Detect which cell encompasses the target text, then output its [x, y] center coordinate. 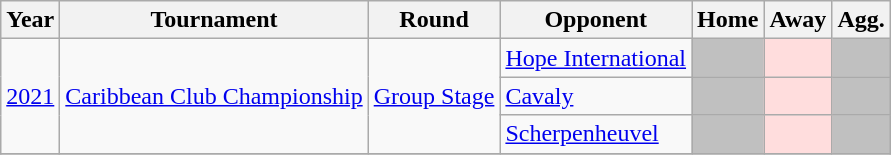
Group Stage [434, 96]
Away [798, 20]
Agg. [861, 20]
Caribbean Club Championship [214, 96]
Scherpenheuvel [596, 134]
Tournament [214, 20]
Round [434, 20]
Year [30, 20]
Opponent [596, 20]
2021 [30, 96]
Cavaly [596, 96]
Home [728, 20]
Hope International [596, 58]
